Scan for the cell matching the given text and deliver its [x, y] coordinate at center. 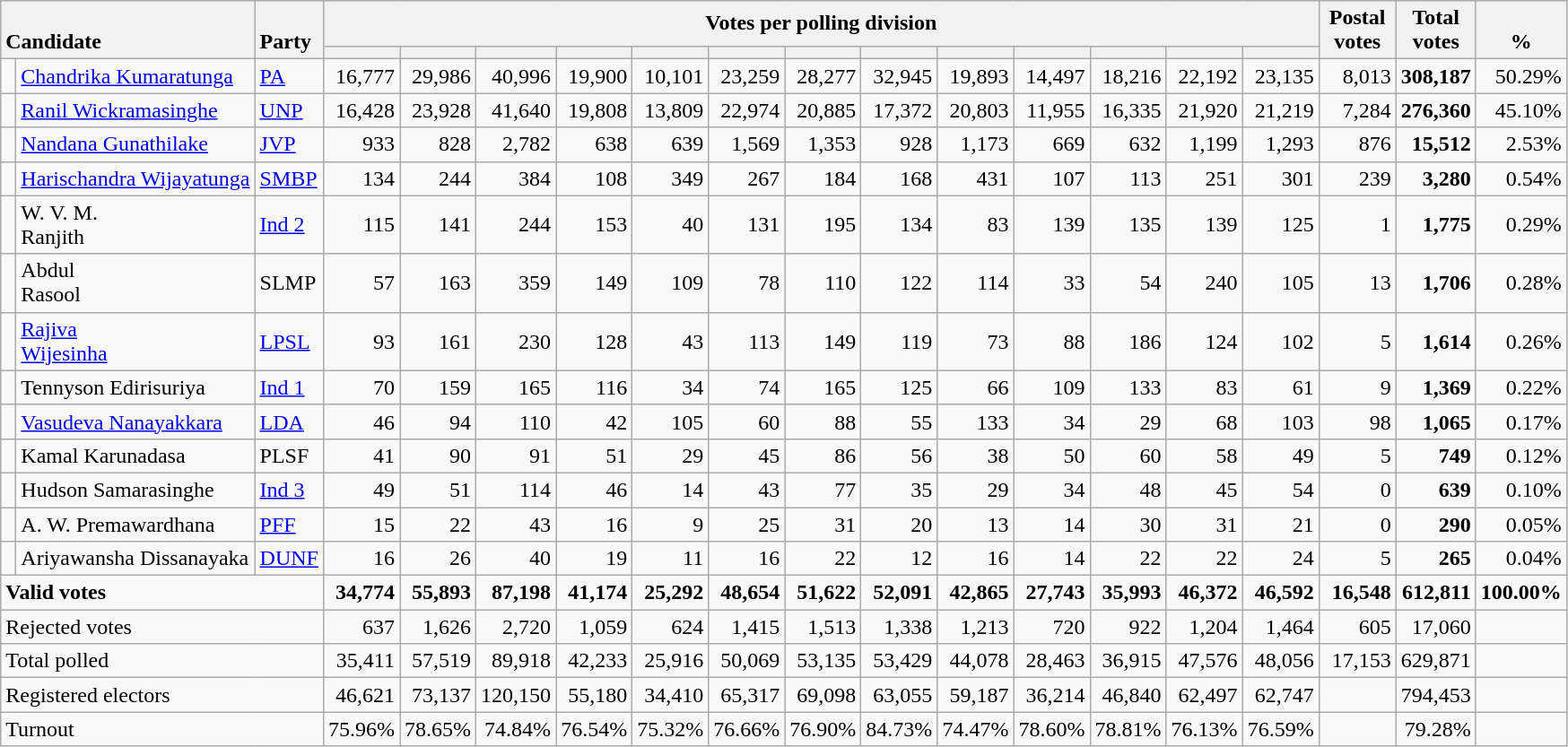
14,497 [1051, 76]
93 [361, 341]
74.84% [517, 729]
16,428 [361, 110]
Chandrika Kumaratunga [135, 76]
59,187 [976, 695]
115 [361, 224]
LPSL [289, 341]
12 [899, 559]
0.10% [1521, 490]
195 [823, 224]
168 [899, 178]
JVP [289, 144]
20,885 [823, 110]
Valid votes [162, 593]
41,174 [594, 593]
0.05% [1521, 525]
PFF [289, 525]
Total votes [1435, 30]
Registered electors [162, 695]
78.60% [1051, 729]
35,411 [361, 661]
62,497 [1204, 695]
1,464 [1281, 627]
431 [976, 178]
0.22% [1521, 387]
22,192 [1204, 76]
66 [976, 387]
1,513 [823, 627]
25,292 [671, 593]
1,338 [899, 627]
34,774 [361, 593]
26 [438, 559]
119 [899, 341]
1,173 [976, 144]
120,150 [517, 695]
Votes per polling division [821, 23]
8,013 [1357, 76]
53,429 [899, 661]
16,777 [361, 76]
78 [746, 283]
32,945 [899, 76]
73,137 [438, 695]
47,576 [1204, 661]
33 [1051, 283]
42 [594, 421]
Postalvotes [1357, 30]
69,098 [823, 695]
16,548 [1357, 593]
SMBP [289, 178]
2,720 [517, 627]
1,353 [823, 144]
38 [976, 456]
52,091 [899, 593]
122 [899, 283]
76.66% [746, 729]
A. W. Premawardhana [135, 525]
131 [746, 224]
65,317 [746, 695]
3,280 [1435, 178]
Hudson Samarasinghe [135, 490]
251 [1204, 178]
57,519 [438, 661]
Ariyawansha Dissanayaka [135, 559]
669 [1051, 144]
605 [1357, 627]
50.29% [1521, 76]
384 [517, 178]
928 [899, 144]
1,369 [1435, 387]
1,706 [1435, 283]
AbdulRasool [135, 283]
90 [438, 456]
Turnout [162, 729]
922 [1128, 627]
17,372 [899, 110]
100.00% [1521, 593]
21,219 [1281, 110]
141 [438, 224]
720 [1051, 627]
45.10% [1521, 110]
41 [361, 456]
30 [1128, 525]
LDA [289, 421]
28,277 [823, 76]
20,803 [976, 110]
1,293 [1281, 144]
0.04% [1521, 559]
1,569 [746, 144]
276,360 [1435, 110]
2,782 [517, 144]
89,918 [517, 661]
78.81% [1128, 729]
63,055 [899, 695]
153 [594, 224]
Party [289, 30]
74 [746, 387]
933 [361, 144]
Total polled [162, 661]
19,808 [594, 110]
46,592 [1281, 593]
75.32% [671, 729]
62,747 [1281, 695]
51,622 [823, 593]
23,135 [1281, 76]
159 [438, 387]
20 [899, 525]
W. V. M.Ranjith [135, 224]
1,614 [1435, 341]
1 [1357, 224]
58 [1204, 456]
75.96% [361, 729]
18,216 [1128, 76]
15,512 [1435, 144]
98 [1357, 421]
76.13% [1204, 729]
267 [746, 178]
108 [594, 178]
16,335 [1128, 110]
265 [1435, 559]
35 [899, 490]
1,199 [1204, 144]
0.54% [1521, 178]
0.17% [1521, 421]
77 [823, 490]
19,900 [594, 76]
86 [823, 456]
55,180 [594, 695]
29,986 [438, 76]
Ranil Wickramasinghe [135, 110]
124 [1204, 341]
794,453 [1435, 695]
301 [1281, 178]
22,974 [746, 110]
17,060 [1435, 627]
76.59% [1281, 729]
44,078 [976, 661]
25 [746, 525]
184 [823, 178]
637 [361, 627]
1,626 [438, 627]
46,621 [361, 695]
Rejected votes [162, 627]
25,916 [671, 661]
612,811 [1435, 593]
624 [671, 627]
41,640 [517, 110]
78.65% [438, 729]
1,213 [976, 627]
RajivaWijesinha [135, 341]
84.73% [899, 729]
359 [517, 283]
Harischandra Wijayatunga [135, 178]
349 [671, 178]
56 [899, 456]
161 [438, 341]
0.12% [1521, 456]
11 [671, 559]
48,654 [746, 593]
107 [1051, 178]
632 [1128, 144]
50 [1051, 456]
76.54% [594, 729]
46,372 [1204, 593]
79.28% [1435, 729]
749 [1435, 456]
17,153 [1357, 661]
35,993 [1128, 593]
186 [1128, 341]
19 [594, 559]
76.90% [823, 729]
308,187 [1435, 76]
% [1521, 30]
70 [361, 387]
Ind 2 [289, 224]
Ind 3 [289, 490]
116 [594, 387]
0.29% [1521, 224]
87,198 [517, 593]
28,463 [1051, 661]
Nandana Gunathilake [135, 144]
1,775 [1435, 224]
21 [1281, 525]
UNP [289, 110]
230 [517, 341]
103 [1281, 421]
57 [361, 283]
40,996 [517, 76]
2.53% [1521, 144]
876 [1357, 144]
42,233 [594, 661]
PA [289, 76]
23,928 [438, 110]
61 [1281, 387]
34,410 [671, 695]
91 [517, 456]
68 [1204, 421]
53,135 [823, 661]
0.28% [1521, 283]
13,809 [671, 110]
7,284 [1357, 110]
163 [438, 283]
21,920 [1204, 110]
1,204 [1204, 627]
94 [438, 421]
27,743 [1051, 593]
Tennyson Edirisuriya [135, 387]
Ind 1 [289, 387]
PLSF [289, 456]
48 [1128, 490]
42,865 [976, 593]
55,893 [438, 593]
629,871 [1435, 661]
128 [594, 341]
11,955 [1051, 110]
1,065 [1435, 421]
15 [361, 525]
36,915 [1128, 661]
23,259 [746, 76]
102 [1281, 341]
Kamal Karunadasa [135, 456]
36,214 [1051, 695]
135 [1128, 224]
1,059 [594, 627]
DUNF [289, 559]
19,893 [976, 76]
74.47% [976, 729]
Candidate [127, 30]
10,101 [671, 76]
46,840 [1128, 695]
0.26% [1521, 341]
638 [594, 144]
SLMP [289, 283]
73 [976, 341]
239 [1357, 178]
828 [438, 144]
240 [1204, 283]
Vasudeva Nanayakkara [135, 421]
50,069 [746, 661]
24 [1281, 559]
290 [1435, 525]
1,415 [746, 627]
48,056 [1281, 661]
55 [899, 421]
